Pinpoint the cell where the given text exists, returning its [x, y] midpoint coordinate. 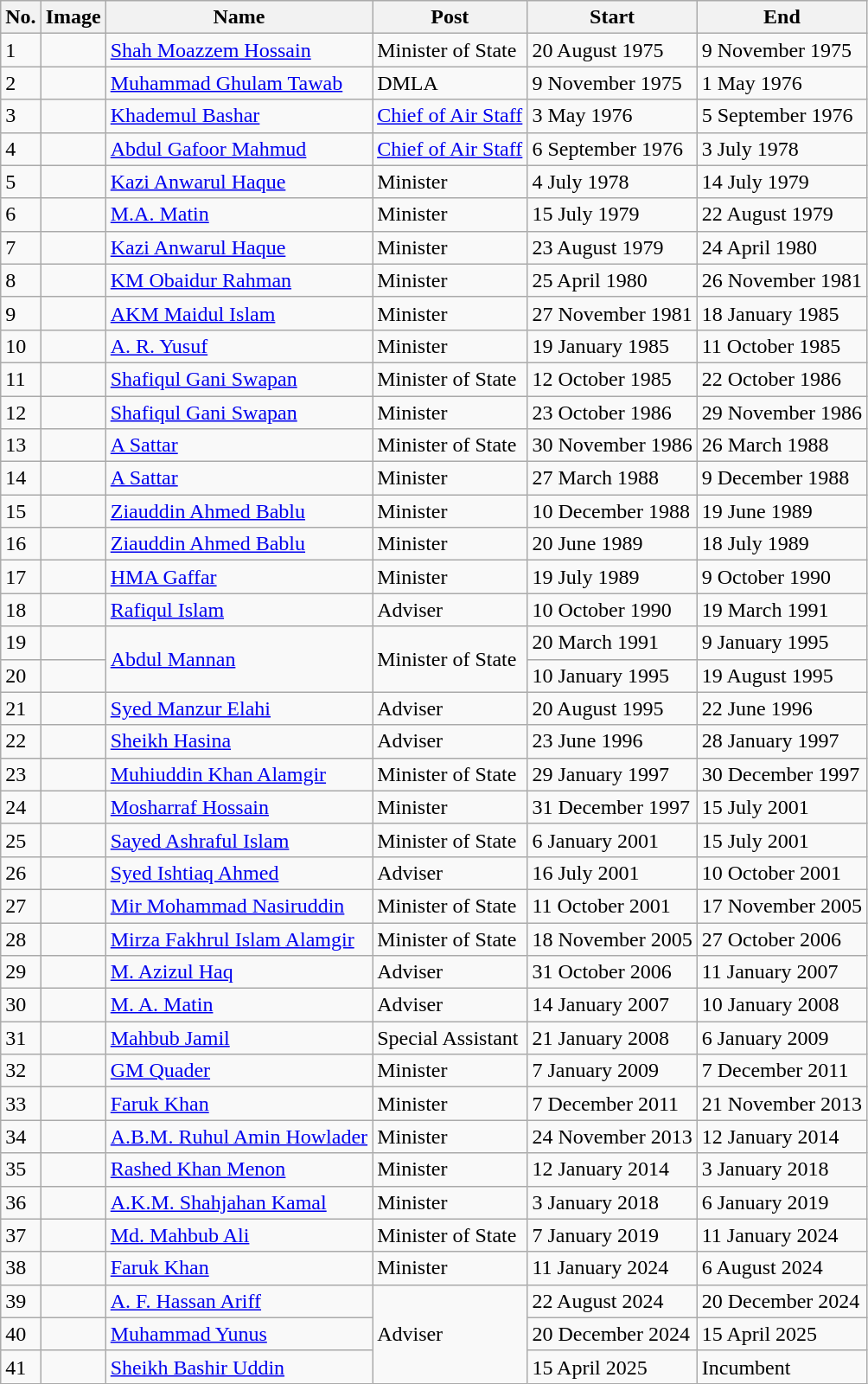
Name [239, 17]
6 January 2019 [782, 1202]
A.B.M. Ruhul Amin Howlader [239, 1137]
19 March 1991 [782, 610]
DMLA [450, 83]
26 November 1981 [782, 280]
Muhammad Ghulam Tawab [239, 83]
Muhiuddin Khan Alamgir [239, 774]
18 [21, 610]
23 October 1986 [612, 413]
35 [21, 1169]
7 January 2019 [612, 1235]
7 January 2009 [612, 1071]
No. [21, 17]
10 January 2008 [782, 1005]
26 [21, 873]
36 [21, 1202]
Start [612, 17]
17 [21, 577]
25 [21, 840]
GM Quader [239, 1071]
39 [21, 1301]
2 [21, 83]
22 August 2024 [612, 1301]
29 January 1997 [612, 774]
14 [21, 478]
Post [450, 17]
9 December 1988 [782, 478]
7 [21, 247]
3 [21, 116]
25 April 1980 [612, 280]
26 March 1988 [782, 445]
27 October 2006 [782, 939]
11 January 2007 [782, 972]
Sheikh Bashir Uddin [239, 1367]
HMA Gaffar [239, 577]
19 [21, 643]
Shah Moazzem Hossain [239, 50]
Image [73, 17]
12 [21, 413]
22 August 1979 [782, 215]
30 [21, 1005]
Syed Manzur Elahi [239, 708]
4 July 1978 [612, 182]
31 October 2006 [612, 972]
6 September 1976 [612, 149]
19 July 1989 [612, 577]
A. R. Yusuf [239, 346]
29 [21, 972]
24 [21, 807]
M. A. Matin [239, 1005]
41 [21, 1367]
32 [21, 1071]
9 October 1990 [782, 577]
18 July 1989 [782, 544]
5 September 1976 [782, 116]
M.A. Matin [239, 215]
10 December 1988 [612, 511]
27 March 1988 [612, 478]
A. F. Hassan Ariff [239, 1301]
20 June 1989 [612, 544]
15 July 1979 [612, 215]
Mosharraf Hossain [239, 807]
10 October 1990 [612, 610]
17 November 2005 [782, 906]
Rafiqul Islam [239, 610]
Mirza Fakhrul Islam Alamgir [239, 939]
22 June 1996 [782, 708]
28 January 1997 [782, 741]
Special Assistant [450, 1038]
20 August 1975 [612, 50]
23 [21, 774]
Incumbent [782, 1367]
11 [21, 379]
14 January 2007 [612, 1005]
Muhammad Yunus [239, 1334]
Khademul Bashar [239, 116]
3 May 1976 [612, 116]
Mahbub Jamil [239, 1038]
M. Azizul Haq [239, 972]
1 May 1976 [782, 83]
A.K.M. Shahjahan Kamal [239, 1202]
29 November 1986 [782, 413]
3 July 1978 [782, 149]
18 November 2005 [612, 939]
10 [21, 346]
23 August 1979 [612, 247]
27 November 1981 [612, 313]
AKM Maidul Islam [239, 313]
30 December 1997 [782, 774]
20 [21, 676]
22 October 1986 [782, 379]
31 [21, 1038]
6 January 2001 [612, 840]
KM Obaidur Rahman [239, 280]
24 April 1980 [782, 247]
19 January 1985 [612, 346]
37 [21, 1235]
27 [21, 906]
9 January 1995 [782, 643]
21 January 2008 [612, 1038]
22 [21, 741]
16 [21, 544]
33 [21, 1104]
24 November 2013 [612, 1137]
15 [21, 511]
19 August 1995 [782, 676]
30 November 1986 [612, 445]
Abdul Gafoor Mahmud [239, 149]
34 [21, 1137]
12 October 1985 [612, 379]
6 August 2024 [782, 1268]
Sheikh Hasina [239, 741]
16 July 2001 [612, 873]
23 June 1996 [612, 741]
Syed Ishtiaq Ahmed [239, 873]
9 [21, 313]
Abdul Mannan [239, 659]
31 December 1997 [612, 807]
21 [21, 708]
Md. Mahbub Ali [239, 1235]
28 [21, 939]
11 October 1985 [782, 346]
20 August 1995 [612, 708]
6 January 2009 [782, 1038]
13 [21, 445]
11 October 2001 [612, 906]
40 [21, 1334]
End [782, 17]
10 January 1995 [612, 676]
5 [21, 182]
21 November 2013 [782, 1104]
8 [21, 280]
38 [21, 1268]
18 January 1985 [782, 313]
4 [21, 149]
Sayed Ashraful Islam [239, 840]
Rashed Khan Menon [239, 1169]
6 [21, 215]
20 March 1991 [612, 643]
Mir Mohammad Nasiruddin [239, 906]
10 October 2001 [782, 873]
14 July 1979 [782, 182]
19 June 1989 [782, 511]
1 [21, 50]
